From the cell containing the given text, extract its center point as (X, Y) coordinate. 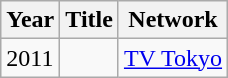
Network (172, 20)
TV Tokyo (172, 58)
2011 (30, 58)
Title (90, 20)
Year (30, 20)
